Scan for the cell matching the given text and deliver its [x, y] coordinate at center. 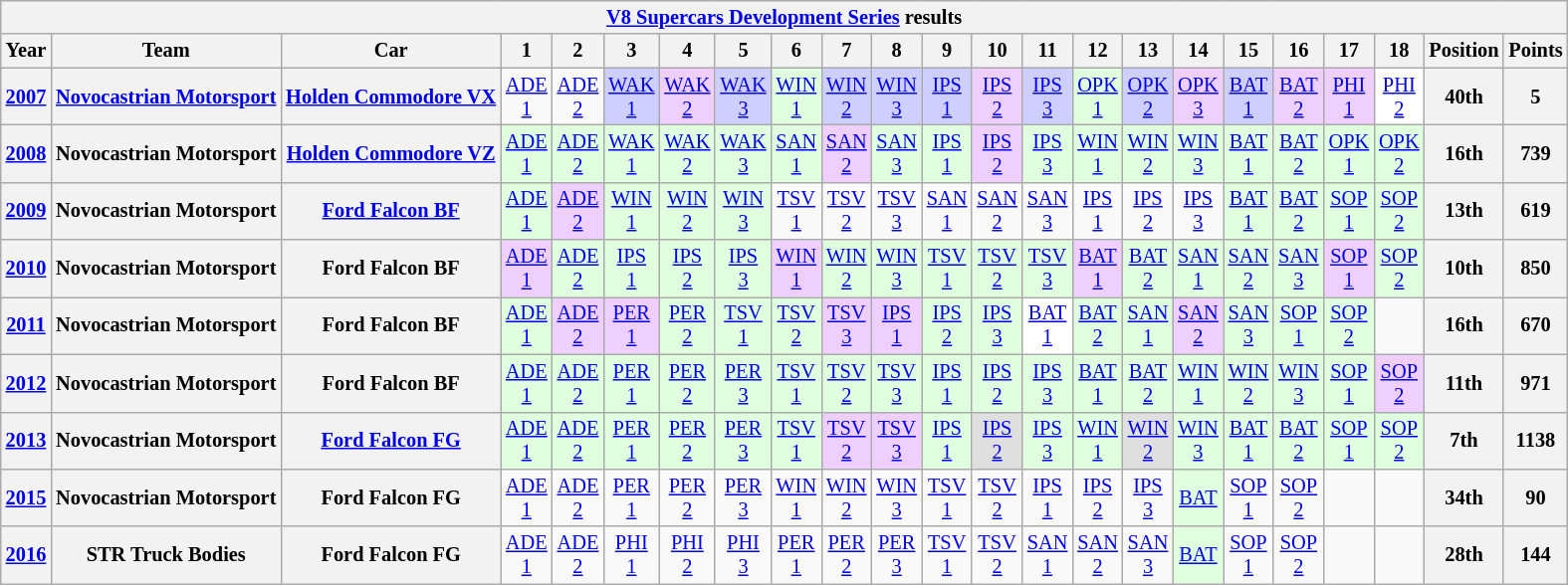
11 [1047, 51]
10th [1464, 269]
OPK3 [1198, 97]
Position [1464, 51]
6 [796, 51]
12 [1097, 51]
8 [896, 51]
V8 Supercars Development Series results [784, 17]
2013 [26, 441]
Year [26, 51]
13th [1464, 211]
10 [997, 51]
144 [1535, 555]
2 [578, 51]
1138 [1535, 441]
2010 [26, 269]
971 [1535, 383]
17 [1349, 51]
670 [1535, 325]
1 [527, 51]
Team [165, 51]
34th [1464, 497]
619 [1535, 211]
2011 [26, 325]
11th [1464, 383]
PHI3 [743, 555]
Points [1535, 51]
2016 [26, 555]
18 [1399, 51]
15 [1248, 51]
13 [1148, 51]
739 [1535, 153]
16 [1298, 51]
850 [1535, 269]
2009 [26, 211]
9 [947, 51]
Holden Commodore VZ [390, 153]
Holden Commodore VX [390, 97]
7 [846, 51]
28th [1464, 555]
2015 [26, 497]
2012 [26, 383]
4 [687, 51]
STR Truck Bodies [165, 555]
14 [1198, 51]
Car [390, 51]
90 [1535, 497]
3 [631, 51]
2007 [26, 97]
40th [1464, 97]
2008 [26, 153]
7th [1464, 441]
